For the text-containing cell, return its midpoint in [x, y] coordinate format. 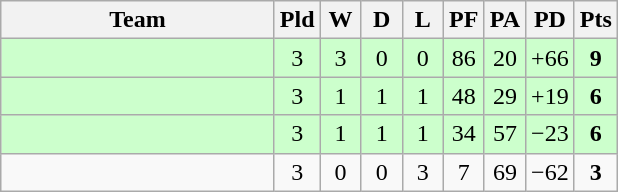
69 [504, 172]
48 [464, 96]
86 [464, 58]
34 [464, 134]
W [340, 20]
PA [504, 20]
PD [550, 20]
L [422, 20]
−23 [550, 134]
+66 [550, 58]
7 [464, 172]
20 [504, 58]
−62 [550, 172]
9 [596, 58]
Pld [297, 20]
+19 [550, 96]
D [382, 20]
29 [504, 96]
57 [504, 134]
PF [464, 20]
Pts [596, 20]
Team [138, 20]
